From the cell containing the given text, extract its center point as (X, Y) coordinate. 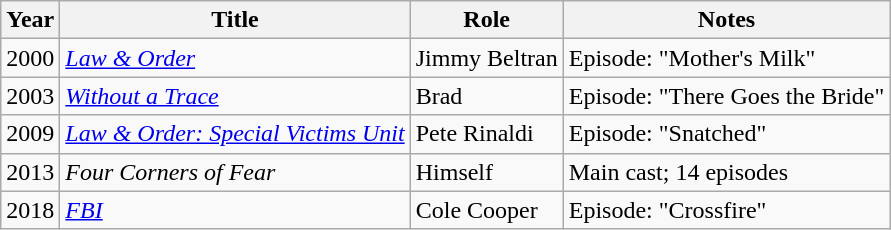
2013 (30, 172)
Without a Trace (235, 96)
Notes (726, 20)
Himself (486, 172)
Episode: "Snatched" (726, 134)
Role (486, 20)
Episode: "There Goes the Bride" (726, 96)
2009 (30, 134)
2018 (30, 210)
Year (30, 20)
Pete Rinaldi (486, 134)
2000 (30, 58)
Brad (486, 96)
Jimmy Beltran (486, 58)
Law & Order: Special Victims Unit (235, 134)
FBI (235, 210)
Cole Cooper (486, 210)
Episode: "Crossfire" (726, 210)
Title (235, 20)
Law & Order (235, 58)
Four Corners of Fear (235, 172)
Main cast; 14 episodes (726, 172)
2003 (30, 96)
Episode: "Mother's Milk" (726, 58)
